Return [x, y] of the center of cell containing provided text 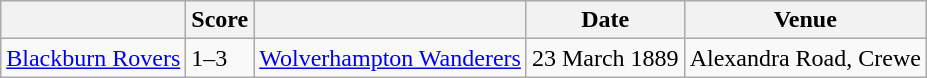
Score [220, 20]
Alexandra Road, Crewe [805, 58]
23 March 1889 [605, 58]
Wolverhampton Wanderers [390, 58]
Date [605, 20]
1–3 [220, 58]
Venue [805, 20]
Blackburn Rovers [94, 58]
